Determine the (x, y) coordinate at the center of the cell enclosing the given text.  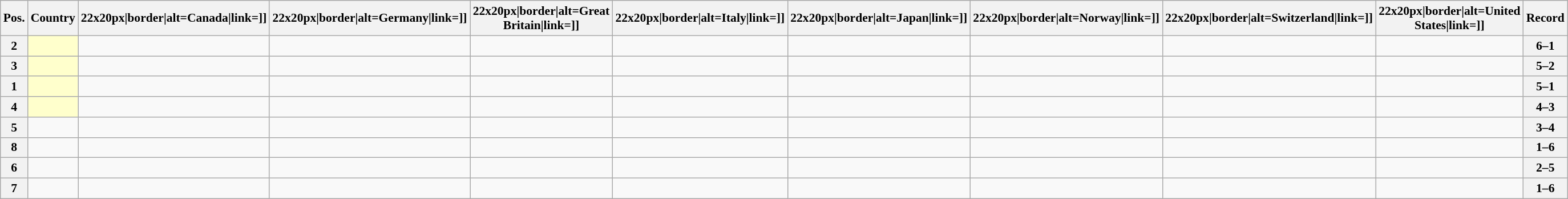
Pos. (14, 18)
Record (1545, 18)
2 (14, 46)
22x20px|border|alt=Switzerland|link=]] (1269, 18)
22x20px|border|alt=Japan|link=]] (879, 18)
3–4 (1545, 128)
22x20px|border|alt=Canada|link=]] (174, 18)
5–1 (1545, 87)
22x20px|border|alt=United States|link=]] (1449, 18)
22x20px|border|alt=Italy|link=]] (700, 18)
22x20px|border|alt=Great Britain|link=]] (541, 18)
7 (14, 189)
6 (14, 168)
1 (14, 87)
22x20px|border|alt=Norway|link=]] (1066, 18)
Country (53, 18)
6–1 (1545, 46)
4 (14, 107)
5–2 (1545, 66)
4–3 (1545, 107)
8 (14, 148)
22x20px|border|alt=Germany|link=]] (370, 18)
3 (14, 66)
5 (14, 128)
2–5 (1545, 168)
